Detect which cell encompasses the target text, then output its [x, y] center coordinate. 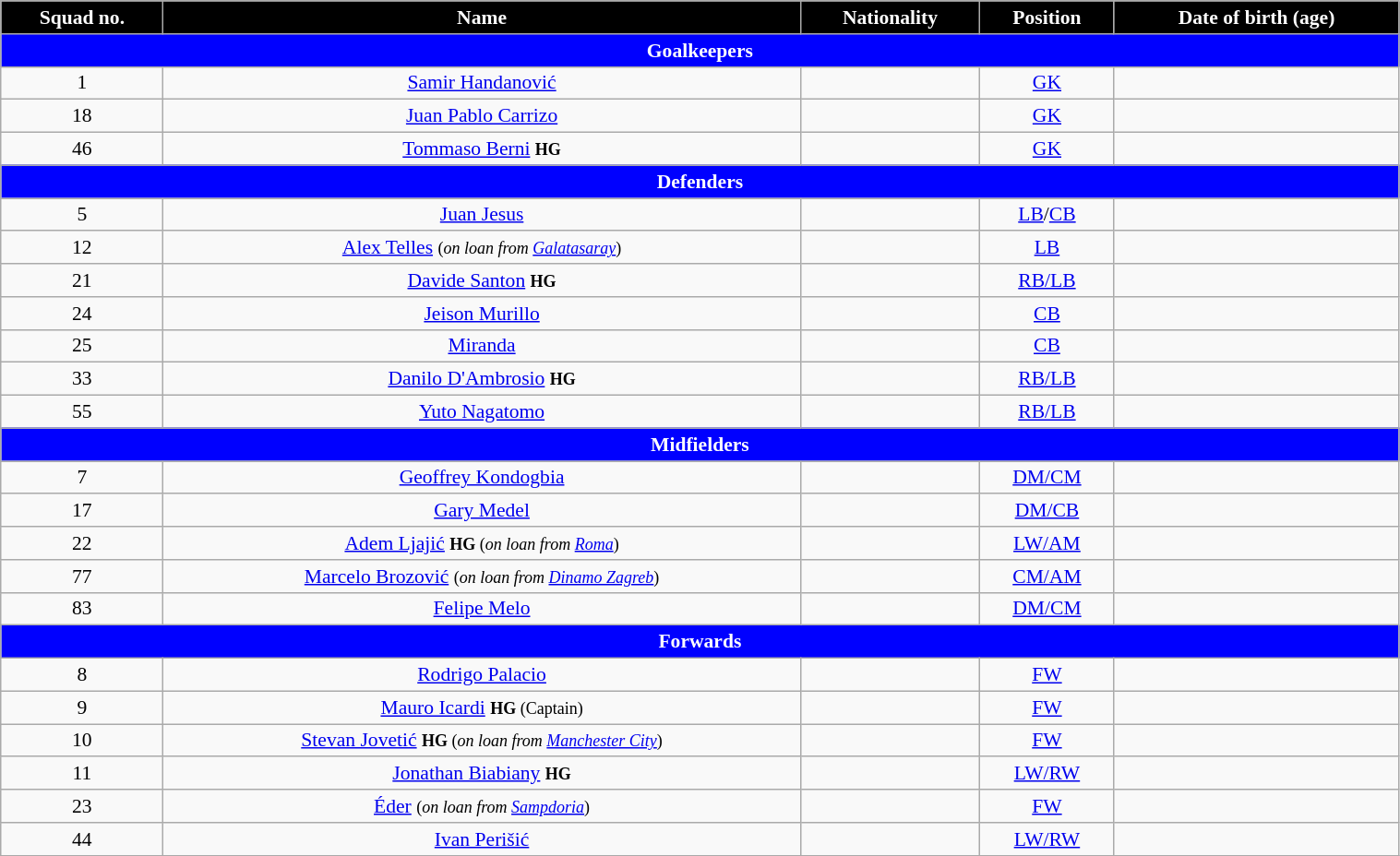
LB [1047, 248]
Position [1047, 18]
55 [82, 412]
Nationality [890, 18]
Goalkeepers [700, 51]
Éder (on loan from Sampdoria) [482, 806]
Stevan Jovetić HG (on loan from Manchester City) [482, 741]
1 [82, 83]
LB/CB [1047, 215]
10 [82, 741]
24 [82, 314]
46 [82, 149]
77 [82, 577]
12 [82, 248]
5 [82, 215]
Date of birth (age) [1257, 18]
83 [82, 609]
23 [82, 806]
Adem Ljajić HG (on loan from Roma) [482, 543]
Samir Handanović [482, 83]
Juan Jesus [482, 215]
Midfielders [700, 445]
Mauro Icardi HG (Captain) [482, 707]
Marcelo Brozović (on loan from Dinamo Zagreb) [482, 577]
7 [82, 478]
22 [82, 543]
Felipe Melo [482, 609]
DM/CB [1047, 511]
Squad no. [82, 18]
Danilo D'Ambrosio HG [482, 379]
Tommaso Berni HG [482, 149]
Yuto Nagatomo [482, 412]
25 [82, 346]
18 [82, 116]
CM/AM [1047, 577]
17 [82, 511]
Defenders [700, 182]
21 [82, 280]
8 [82, 675]
9 [82, 707]
Miranda [482, 346]
Jeison Murillo [482, 314]
Jonathan Biabiany HG [482, 774]
44 [82, 839]
Name [482, 18]
Davide Santon HG [482, 280]
Geoffrey Kondogbia [482, 478]
Ivan Perišić [482, 839]
11 [82, 774]
Juan Pablo Carrizo [482, 116]
Alex Telles (on loan from Galatasaray) [482, 248]
Rodrigo Palacio [482, 675]
33 [82, 379]
LW/AM [1047, 543]
Forwards [700, 642]
Gary Medel [482, 511]
